For the text-containing cell, return its midpoint in [X, Y] coordinate format. 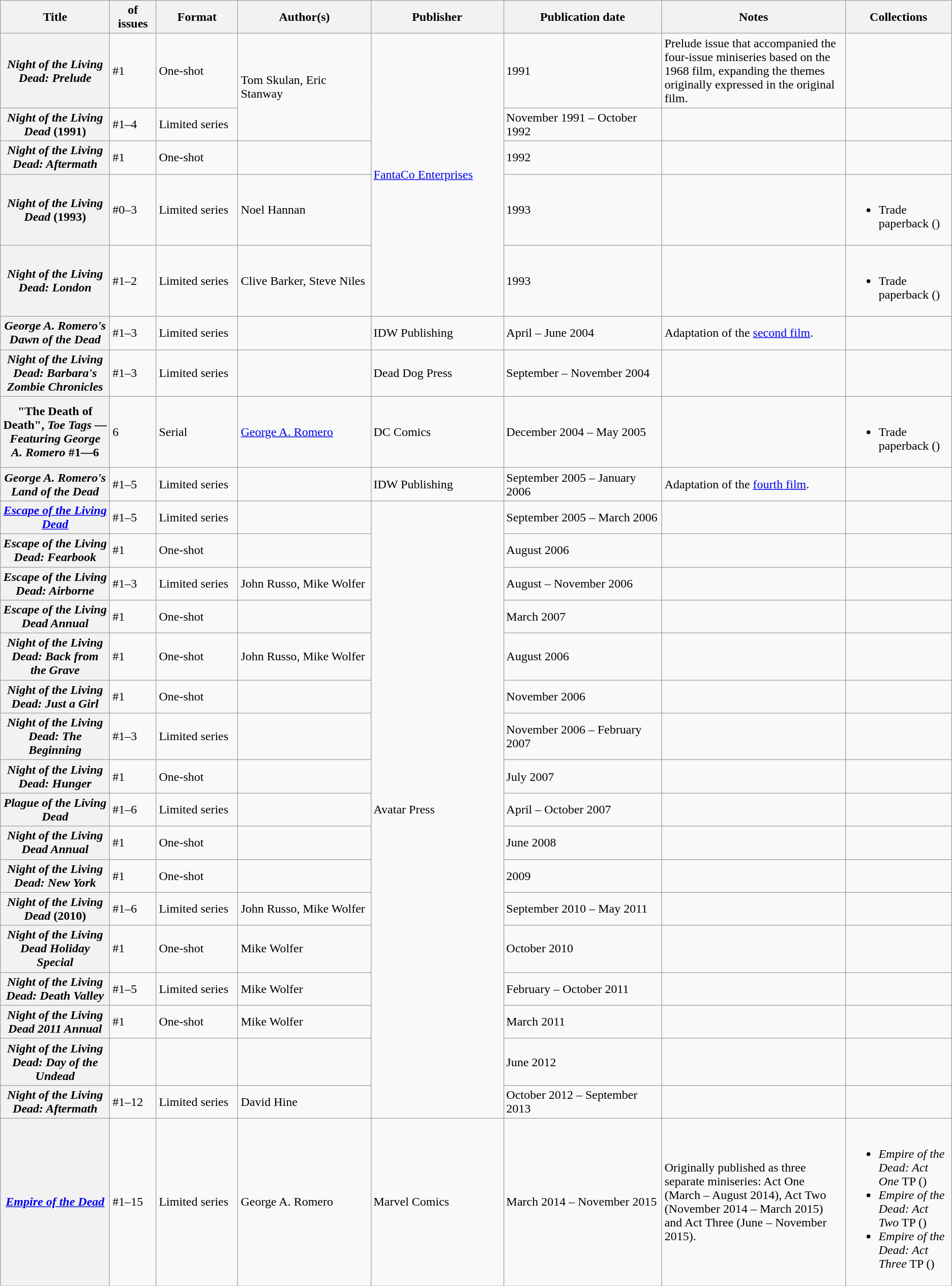
Publication date [583, 17]
October 2010 [583, 949]
Adaptation of the fourth film. [754, 484]
#1–2 [133, 281]
March 2014 – November 2015 [583, 1202]
Escape of the Living Dead: Airborne [55, 583]
Night of the Living Dead: Prelude [55, 71]
George A. Romero's Land of the Dead [55, 484]
Night of the Living Dead 2011 Annual [55, 1021]
November 2006 [583, 697]
Collections [898, 17]
Prelude issue that accompanied the four-issue miniseries based on the 1968 film, expanding the themes originally expressed in the original film. [754, 71]
Publisher [437, 17]
Notes [754, 17]
Format [197, 17]
September 2005 – January 2006 [583, 484]
Night of the Living Dead: The Beginning [55, 737]
September 2010 – May 2011 [583, 909]
Night of the Living Dead (2010) [55, 909]
Night of the Living Dead: Day of the Undead [55, 1062]
Night of the Living Dead: New York [55, 876]
#1–4 [133, 124]
#1–15 [133, 1202]
of issues [133, 17]
December 2004 – May 2005 [583, 432]
Empire of the Dead [55, 1202]
Empire of the Dead: Act One TP ()Empire of the Dead: Act Two TP ()Empire of the Dead: Act Three TP () [898, 1202]
"The Death of Death", Toe Tags — Featuring George A. Romero #1—6 [55, 432]
February – October 2011 [583, 989]
Night of the Living Dead: Back from the Grave [55, 657]
November 1991 – October 1992 [583, 124]
Night of the Living Dead: London [55, 281]
Author(s) [304, 17]
October 2012 – September 2013 [583, 1102]
DC Comics [437, 432]
#1–12 [133, 1102]
1991 [583, 71]
Dead Dog Press [437, 373]
George A. Romero's Dawn of the Dead [55, 333]
#0–3 [133, 210]
March 2011 [583, 1021]
November 2006 – February 2007 [583, 737]
September 2005 – March 2006 [583, 517]
FantaCo Enterprises [437, 175]
April – June 2004 [583, 333]
Avatar Press [437, 809]
Night of the Living Dead Annual [55, 842]
Night of the Living Dead Holiday Special [55, 949]
Adaptation of the second film. [754, 333]
September – November 2004 [583, 373]
Night of the Living Dead (1993) [55, 210]
David Hine [304, 1102]
Night of the Living Dead: Hunger [55, 776]
Tom Skulan, Eric Stanway [304, 87]
Serial [197, 432]
Title [55, 17]
Noel Hannan [304, 210]
Night of the Living Dead: Barbara's Zombie Chronicles [55, 373]
Night of the Living Dead: Just a Girl [55, 697]
Escape of the Living Dead [55, 517]
August – November 2006 [583, 583]
June 2008 [583, 842]
6 [133, 432]
Marvel Comics [437, 1202]
April – October 2007 [583, 810]
March 2007 [583, 617]
Clive Barker, Steve Niles [304, 281]
June 2012 [583, 1062]
Escape of the Living Dead Annual [55, 617]
Escape of the Living Dead: Fearbook [55, 550]
2009 [583, 876]
1992 [583, 158]
July 2007 [583, 776]
Plague of the Living Dead [55, 810]
Night of the Living Dead (1991) [55, 124]
Night of the Living Dead: Death Valley [55, 989]
